Capture the cell that displays the provided text and extract its (X, Y) central coordinate. 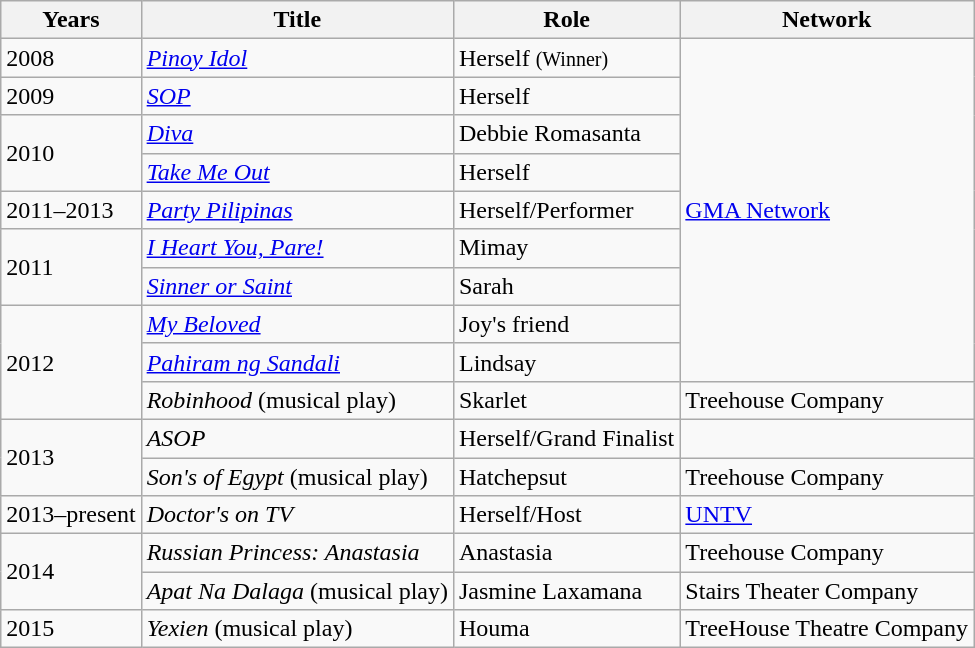
Yexien (musical play) (297, 629)
Joy's friend (566, 324)
2015 (71, 629)
ASOP (297, 438)
Herself/Host (566, 515)
SOP (297, 96)
Sinner or Saint (297, 286)
Diva (297, 134)
Son's of Egypt (musical play) (297, 477)
Network (827, 20)
Lindsay (566, 362)
2011 (71, 267)
2013 (71, 457)
2013–present (71, 515)
Role (566, 20)
Mimay (566, 248)
Title (297, 20)
2010 (71, 153)
Skarlet (566, 400)
Herself/Performer (566, 210)
My Beloved (297, 324)
2009 (71, 96)
Robinhood (musical play) (297, 400)
Russian Princess: Anastasia (297, 553)
2008 (71, 58)
Doctor's on TV (297, 515)
Sarah (566, 286)
2011–2013 (71, 210)
GMA Network (827, 210)
Jasmine Laxamana (566, 591)
Pinoy Idol (297, 58)
2012 (71, 362)
2014 (71, 572)
TreeHouse Theatre Company (827, 629)
Party Pilipinas (297, 210)
Pahiram ng Sandali (297, 362)
Anastasia (566, 553)
Years (71, 20)
Herself (Winner) (566, 58)
Apat Na Dalaga (musical play) (297, 591)
Herself/Grand Finalist (566, 438)
Take Me Out (297, 172)
UNTV (827, 515)
Hatchepsut (566, 477)
Stairs Theater Company (827, 591)
I Heart You, Pare! (297, 248)
Houma (566, 629)
Debbie Romasanta (566, 134)
